Search for the cell housing the specified text and yield its [X, Y] center coordinate. 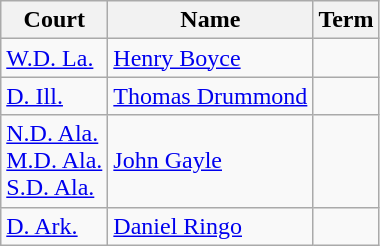
D. Ill. [54, 96]
Daniel Ringo [210, 226]
Term [346, 20]
Henry Boyce [210, 58]
Thomas Drummond [210, 96]
D. Ark. [54, 226]
W.D. La. [54, 58]
Name [210, 20]
John Gayle [210, 161]
N.D. Ala.M.D. Ala.S.D. Ala. [54, 161]
Court [54, 20]
